Locate the cell with the specified text and output its (X, Y) center coordinate. 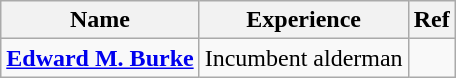
Edward M. Burke (100, 58)
Ref (432, 20)
Incumbent alderman (304, 58)
Experience (304, 20)
Name (100, 20)
